Determine the (X, Y) coordinate at the center of the cell enclosing the given text.  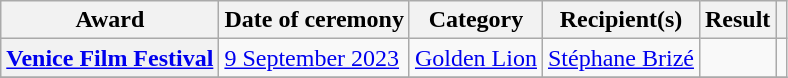
Stéphane Brizé (620, 58)
Golden Lion (476, 58)
Category (476, 20)
Award (110, 20)
Date of ceremony (314, 20)
9 September 2023 (314, 58)
Result (737, 20)
Recipient(s) (620, 20)
Venice Film Festival (110, 58)
